Output the (x, y) coordinate of the center of the cell containing the given text.  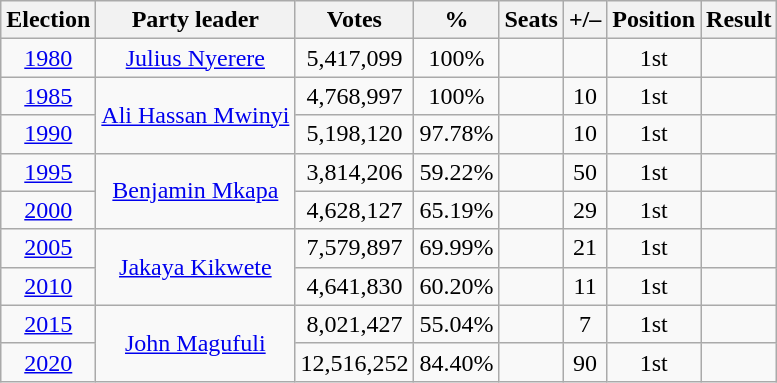
5,198,120 (354, 134)
2020 (48, 362)
4,641,830 (354, 286)
Votes (354, 20)
50 (584, 172)
2000 (48, 210)
29 (584, 210)
60.20% (456, 286)
21 (584, 248)
2015 (48, 324)
4,628,127 (354, 210)
90 (584, 362)
John Magufuli (196, 343)
7,579,897 (354, 248)
5,417,099 (354, 58)
1980 (48, 58)
Ali Hassan Mwinyi (196, 115)
97.78% (456, 134)
Result (739, 20)
1995 (48, 172)
Julius Nyerere (196, 58)
1985 (48, 96)
Position (654, 20)
1990 (48, 134)
Seats (531, 20)
% (456, 20)
55.04% (456, 324)
8,021,427 (354, 324)
69.99% (456, 248)
11 (584, 286)
Benjamin Mkapa (196, 191)
4,768,997 (354, 96)
7 (584, 324)
2010 (48, 286)
Jakaya Kikwete (196, 267)
12,516,252 (354, 362)
+/– (584, 20)
2005 (48, 248)
Election (48, 20)
59.22% (456, 172)
3,814,206 (354, 172)
84.40% (456, 362)
Party leader (196, 20)
65.19% (456, 210)
